Determine the (x, y) coordinate at the center of the cell enclosing the given text.  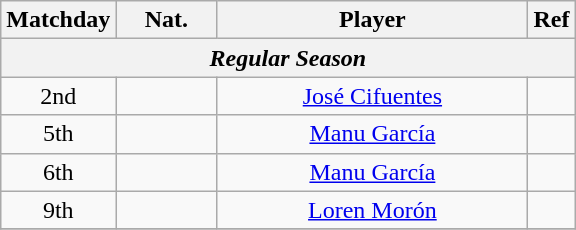
9th (58, 210)
Player (372, 20)
6th (58, 172)
Loren Morón (372, 210)
2nd (58, 96)
5th (58, 134)
Matchday (58, 20)
Ref (552, 20)
Nat. (166, 20)
Regular Season (288, 58)
José Cifuentes (372, 96)
